Scan for the cell matching the given text and deliver its (x, y) coordinate at center. 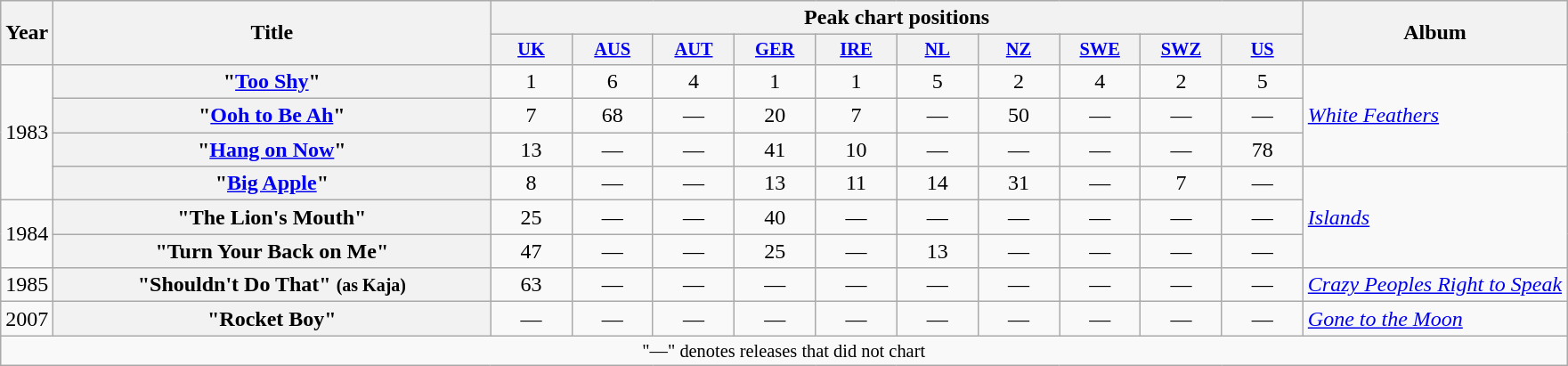
IRE (857, 50)
14 (937, 183)
63 (531, 285)
11 (857, 183)
10 (857, 150)
"—" denotes releases that did not chart (784, 351)
50 (1019, 116)
31 (1019, 183)
"Big Apple" (272, 183)
"Turn Your Back on Me" (272, 251)
41 (775, 150)
Year (27, 33)
White Feathers (1434, 115)
AUT (693, 50)
SWZ (1181, 50)
"Hang on Now" (272, 150)
68 (613, 116)
78 (1263, 150)
"Rocket Boy" (272, 319)
2007 (27, 319)
AUS (613, 50)
47 (531, 251)
Crazy Peoples Right to Speak (1434, 285)
"Ooh to Be Ah" (272, 116)
"Too Shy" (272, 81)
1984 (27, 234)
8 (531, 183)
40 (775, 217)
Islands (1434, 217)
NZ (1019, 50)
1985 (27, 285)
"The Lion's Mouth" (272, 217)
SWE (1101, 50)
6 (613, 81)
Title (272, 33)
1983 (27, 132)
20 (775, 116)
UK (531, 50)
Peak chart positions (897, 18)
"Shouldn't Do That" (as Kaja) (272, 285)
GER (775, 50)
US (1263, 50)
Album (1434, 33)
NL (937, 50)
Gone to the Moon (1434, 319)
